Locate the cell with the specified text and output its (X, Y) center coordinate. 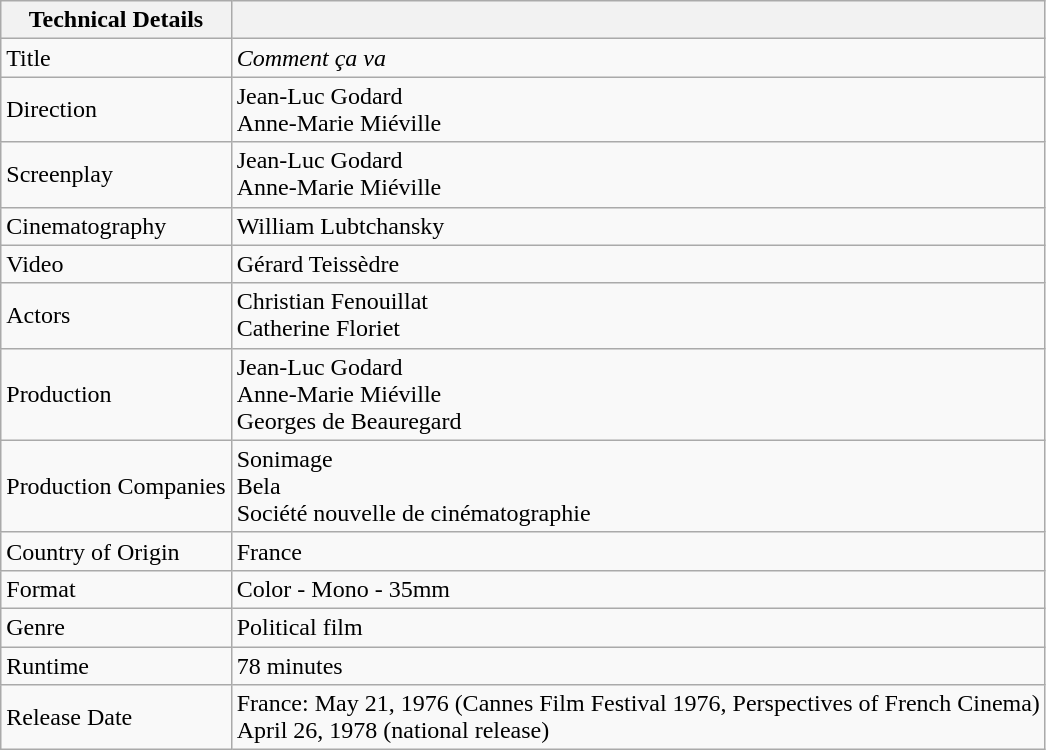
Gérard Teissèdre (638, 264)
Production (116, 394)
Title (116, 58)
France: May 21, 1976 (Cannes Film Festival 1976, Perspectives of French Cinema)April 26, 1978 (national release) (638, 718)
Political film (638, 627)
Production Companies (116, 486)
Actors (116, 316)
Release Date (116, 718)
78 minutes (638, 665)
Comment ça va (638, 58)
Cinematography (116, 226)
Screenplay (116, 174)
Video (116, 264)
Christian FenouillatCatherine Floriet (638, 316)
Genre (116, 627)
Jean-Luc GodardAnne-Marie MiévilleGeorges de Beauregard (638, 394)
Technical Details (116, 20)
Color - Mono - 35mm (638, 589)
France (638, 551)
Runtime (116, 665)
SonimageBelaSociété nouvelle de cinématographie (638, 486)
Direction (116, 110)
Format (116, 589)
William Lubtchansky (638, 226)
Country of Origin (116, 551)
